Identify which cell holds the provided text, then report its [x, y] central coordinate. 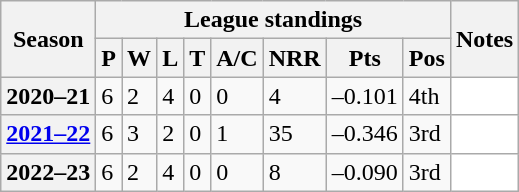
4th [426, 96]
–0.090 [364, 172]
T [198, 58]
2021–22 [48, 134]
Pts [364, 58]
–0.346 [364, 134]
3 [140, 134]
Pos [426, 58]
8 [294, 172]
P [109, 58]
Season [48, 39]
NRR [294, 58]
Notes [484, 39]
League standings [274, 20]
A/C [237, 58]
1 [237, 134]
L [170, 58]
2020–21 [48, 96]
2022–23 [48, 172]
W [140, 58]
–0.101 [364, 96]
35 [294, 134]
